Search for the cell housing the specified text and yield its (X, Y) center coordinate. 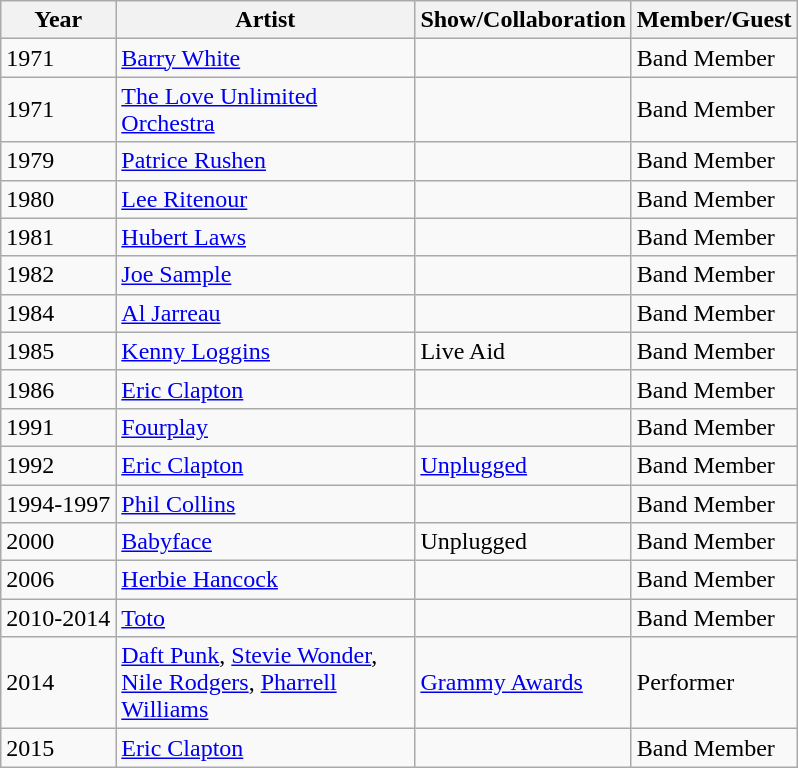
Performer (714, 683)
1982 (58, 275)
Herbie Hancock (266, 580)
Member/Guest (714, 20)
1985 (58, 351)
1984 (58, 313)
1991 (58, 427)
Grammy Awards (523, 683)
Year (58, 20)
1981 (58, 237)
Lee Ritenour (266, 199)
Toto (266, 618)
1980 (58, 199)
Show/Collaboration (523, 20)
2006 (58, 580)
Barry White (266, 58)
2010-2014 (58, 618)
Phil Collins (266, 503)
Joe Sample (266, 275)
Live Aid (523, 351)
Babyface (266, 542)
The Love Unlimited Orchestra (266, 110)
Artist (266, 20)
1994-1997 (58, 503)
Kenny Loggins (266, 351)
2000 (58, 542)
1992 (58, 465)
Hubert Laws (266, 237)
2015 (58, 748)
2014 (58, 683)
Patrice Rushen (266, 161)
Daft Punk, Stevie Wonder, Nile Rodgers, Pharrell Williams (266, 683)
Fourplay (266, 427)
1979 (58, 161)
1986 (58, 389)
Al Jarreau (266, 313)
